Search for the cell housing the specified text and yield its (x, y) center coordinate. 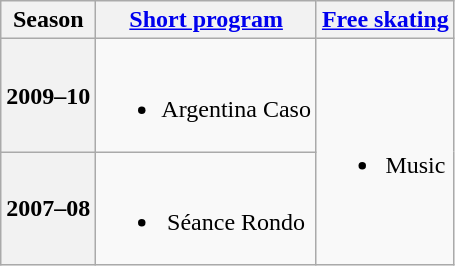
Séance Rondo (206, 208)
Argentina Caso (206, 96)
2007–08 (48, 208)
Free skating (385, 20)
Season (48, 20)
Music (385, 152)
Short program (206, 20)
2009–10 (48, 96)
